Determine the (x, y) coordinate at the center of the cell enclosing the given text.  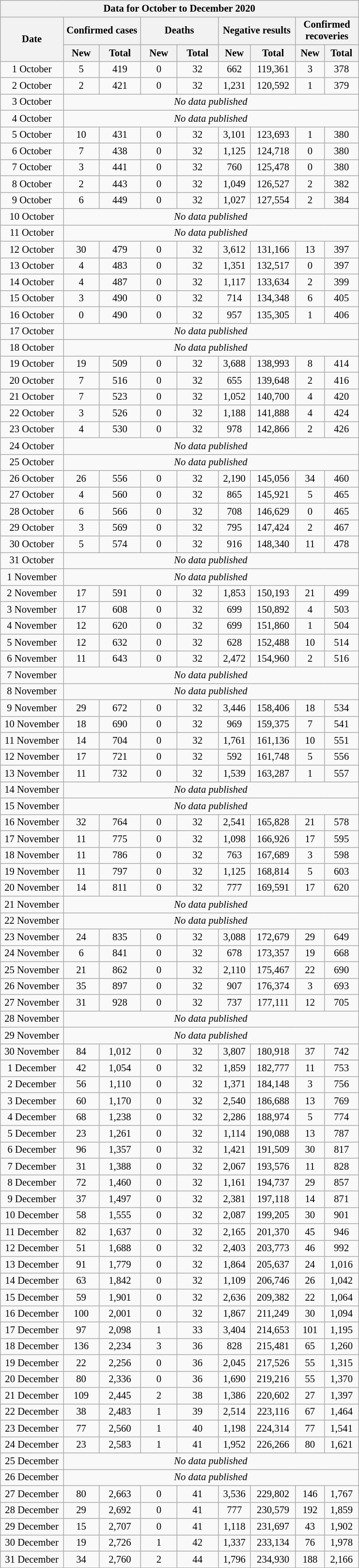
897 (120, 986)
176,374 (273, 986)
2 October (32, 86)
4 November (32, 626)
1,539 (234, 773)
1,098 (234, 839)
503 (341, 610)
219,216 (273, 1379)
6 December (32, 1150)
20 October (32, 380)
26 October (32, 479)
1,388 (120, 1166)
72 (81, 1183)
24 November (32, 953)
20 November (32, 888)
15 October (32, 298)
1,952 (234, 1445)
1,110 (120, 1084)
632 (120, 642)
1,497 (120, 1199)
21 December (32, 1396)
154,960 (273, 659)
20 December (32, 1379)
26 December (32, 1477)
2,541 (234, 822)
27 November (32, 1003)
2,381 (234, 1199)
1,637 (120, 1232)
39 (198, 1412)
1,978 (341, 1543)
416 (341, 380)
2,087 (234, 1215)
126,527 (273, 184)
233,134 (273, 1543)
957 (234, 315)
15 December (32, 1297)
215,481 (273, 1346)
13 October (32, 266)
169,591 (273, 888)
405 (341, 298)
123,693 (273, 135)
1,867 (234, 1314)
732 (120, 773)
177,111 (273, 1003)
28 November (32, 1019)
163,287 (273, 773)
13 November (32, 773)
165,828 (273, 822)
24 December (32, 1445)
1,690 (234, 1379)
420 (341, 397)
2,663 (120, 1494)
678 (234, 953)
1,337 (234, 1543)
194,737 (273, 1183)
1,397 (341, 1396)
483 (120, 266)
16 October (32, 315)
234,930 (273, 1559)
223,116 (273, 1412)
19 October (32, 364)
1,027 (234, 200)
161,136 (273, 741)
857 (341, 1183)
1,370 (341, 1379)
203,773 (273, 1248)
172,679 (273, 937)
97 (81, 1330)
146 (310, 1494)
23 November (32, 937)
424 (341, 413)
3,536 (234, 1494)
214,653 (273, 1330)
131,166 (273, 249)
969 (234, 724)
17 October (32, 331)
693 (341, 986)
591 (120, 593)
147,424 (273, 528)
100 (81, 1314)
795 (234, 528)
142,866 (273, 429)
378 (341, 69)
175,467 (273, 970)
21 November (32, 904)
56 (81, 1084)
460 (341, 479)
29 October (32, 528)
3,612 (234, 249)
150,193 (273, 593)
3,088 (234, 937)
1,054 (120, 1068)
226,266 (273, 1445)
1,052 (234, 397)
17 December (32, 1330)
449 (120, 200)
209,382 (273, 1297)
2,286 (234, 1117)
1,621 (341, 1445)
478 (341, 544)
1,161 (234, 1183)
523 (120, 397)
14 November (32, 790)
2,165 (234, 1232)
1 October (32, 69)
1,779 (120, 1265)
2,256 (120, 1363)
43 (310, 1527)
592 (234, 757)
6 November (32, 659)
1,421 (234, 1150)
158,406 (273, 708)
1,170 (120, 1101)
28 October (32, 511)
35 (81, 986)
22 October (32, 413)
1,231 (234, 86)
5 October (32, 135)
3,101 (234, 135)
668 (341, 953)
1,315 (341, 1363)
2,045 (234, 1363)
560 (120, 495)
1,064 (341, 1297)
1,261 (120, 1134)
992 (341, 1248)
8 November (32, 691)
190,088 (273, 1134)
188,974 (273, 1117)
30 October (32, 544)
862 (120, 970)
704 (120, 741)
2,560 (120, 1428)
514 (341, 642)
11 October (32, 233)
134,348 (273, 298)
916 (234, 544)
Negative results (257, 31)
2,001 (120, 1314)
30 December (32, 1543)
2,234 (120, 1346)
2 December (32, 1084)
441 (120, 167)
25 November (32, 970)
2,514 (234, 1412)
865 (234, 495)
23 December (32, 1428)
151,860 (273, 626)
946 (341, 1232)
467 (341, 528)
574 (120, 544)
10 October (32, 217)
1,767 (341, 1494)
399 (341, 282)
598 (341, 855)
551 (341, 741)
379 (341, 86)
708 (234, 511)
199,205 (273, 1215)
Data for October to December 2020 (179, 8)
220,602 (273, 1396)
414 (341, 364)
45 (310, 1232)
101 (310, 1330)
186,688 (273, 1101)
2 November (32, 593)
8 October (32, 184)
193,576 (273, 1166)
120,592 (273, 86)
15 (81, 1527)
817 (341, 1150)
31 October (32, 560)
25 December (32, 1461)
146,629 (273, 511)
82 (81, 1232)
28 December (32, 1510)
211,249 (273, 1314)
7 November (32, 675)
10 November (32, 724)
12 November (32, 757)
753 (341, 1068)
132,517 (273, 266)
44 (198, 1559)
2,067 (234, 1166)
443 (120, 184)
96 (81, 1150)
63 (81, 1281)
1,114 (234, 1134)
662 (234, 69)
21 October (32, 397)
140,700 (273, 397)
655 (234, 380)
167,689 (273, 855)
1,464 (341, 1412)
1 December (32, 1068)
2,726 (120, 1543)
1,351 (234, 266)
23 October (32, 429)
188 (310, 1559)
3 December (32, 1101)
5 November (32, 642)
1,016 (341, 1265)
192 (310, 1510)
12 October (32, 249)
166,926 (273, 839)
2,636 (234, 1297)
27 October (32, 495)
91 (81, 1265)
721 (120, 757)
1,188 (234, 413)
1,541 (341, 1428)
201,370 (273, 1232)
150,892 (273, 610)
628 (234, 642)
787 (341, 1134)
786 (120, 855)
14 October (32, 282)
84 (81, 1052)
1 November (32, 577)
7 December (32, 1166)
499 (341, 593)
136 (81, 1346)
421 (120, 86)
9 November (32, 708)
775 (120, 839)
124,718 (273, 151)
1,761 (234, 741)
756 (341, 1084)
2,166 (341, 1559)
Date (32, 39)
127,554 (273, 200)
8 (310, 364)
19 November (32, 872)
1,049 (234, 184)
1,796 (234, 1559)
1,195 (341, 1330)
141,888 (273, 413)
811 (120, 888)
148,340 (273, 544)
2,483 (120, 1412)
229,802 (273, 1494)
17 November (32, 839)
161,748 (273, 757)
231,697 (273, 1527)
29 December (32, 1527)
16 November (32, 822)
557 (341, 773)
928 (120, 1003)
1,460 (120, 1183)
1,238 (120, 1117)
7 October (32, 167)
1,386 (234, 1396)
566 (120, 511)
1,012 (120, 1052)
67 (310, 1412)
18 November (32, 855)
3,807 (234, 1052)
1,042 (341, 1281)
649 (341, 937)
479 (120, 249)
1,118 (234, 1527)
1,902 (341, 1527)
1,260 (341, 1346)
59 (81, 1297)
1,688 (120, 1248)
24 October (32, 446)
Confirmed recoveries (327, 31)
13 December (32, 1265)
9 October (32, 200)
109 (81, 1396)
774 (341, 1117)
40 (198, 1428)
217,526 (273, 1363)
1,109 (234, 1281)
595 (341, 839)
603 (341, 872)
2,540 (234, 1101)
224,314 (273, 1428)
22 December (32, 1412)
19 December (32, 1363)
152,488 (273, 642)
1,555 (120, 1215)
2,336 (120, 1379)
431 (120, 135)
541 (341, 724)
4 December (32, 1117)
2,707 (120, 1527)
760 (234, 167)
30 November (32, 1052)
2,110 (234, 970)
197,118 (273, 1199)
33 (198, 1330)
58 (81, 1215)
76 (310, 1543)
14 December (32, 1281)
763 (234, 855)
608 (120, 610)
68 (81, 1117)
206,746 (273, 1281)
3 October (32, 102)
10 December (32, 1215)
1,357 (120, 1150)
406 (341, 315)
168,814 (273, 872)
135,305 (273, 315)
714 (234, 298)
426 (341, 429)
3,688 (234, 364)
2,403 (234, 1248)
4 October (32, 118)
5 December (32, 1134)
871 (341, 1199)
1,853 (234, 593)
672 (120, 708)
534 (341, 708)
569 (120, 528)
230,579 (273, 1510)
978 (234, 429)
159,375 (273, 724)
139,648 (273, 380)
643 (120, 659)
145,056 (273, 479)
504 (341, 626)
3,446 (234, 708)
65 (310, 1346)
705 (341, 1003)
11 December (32, 1232)
797 (120, 872)
2,692 (120, 1510)
6 October (32, 151)
138,993 (273, 364)
841 (120, 953)
764 (120, 822)
18 December (32, 1346)
1,117 (234, 282)
2,760 (120, 1559)
526 (120, 413)
205,637 (273, 1265)
2,472 (234, 659)
180,918 (273, 1052)
31 December (32, 1559)
530 (120, 429)
3 November (32, 610)
1,842 (120, 1281)
8 December (32, 1183)
2,190 (234, 479)
46 (310, 1248)
18 October (32, 348)
16 December (32, 1314)
737 (234, 1003)
173,357 (273, 953)
901 (341, 1215)
384 (341, 200)
25 October (32, 462)
29 November (32, 1035)
51 (81, 1248)
1,864 (234, 1265)
578 (341, 822)
11 November (32, 741)
438 (120, 151)
119,361 (273, 69)
509 (120, 364)
742 (341, 1052)
15 November (32, 806)
1,198 (234, 1428)
184,148 (273, 1084)
3,404 (234, 1330)
2,445 (120, 1396)
1,371 (234, 1084)
125,478 (273, 167)
2,098 (120, 1330)
382 (341, 184)
9 December (32, 1199)
26 November (32, 986)
2,583 (120, 1445)
907 (234, 986)
Deaths (179, 31)
191,509 (273, 1150)
487 (120, 282)
22 November (32, 921)
835 (120, 937)
182,777 (273, 1068)
133,634 (273, 282)
27 (310, 1396)
12 December (32, 1248)
1,094 (341, 1314)
60 (81, 1101)
769 (341, 1101)
27 December (32, 1494)
1,901 (120, 1297)
145,921 (273, 495)
419 (120, 69)
Confirmed cases (102, 31)
